Scan for the cell matching the given text and deliver its (x, y) coordinate at center. 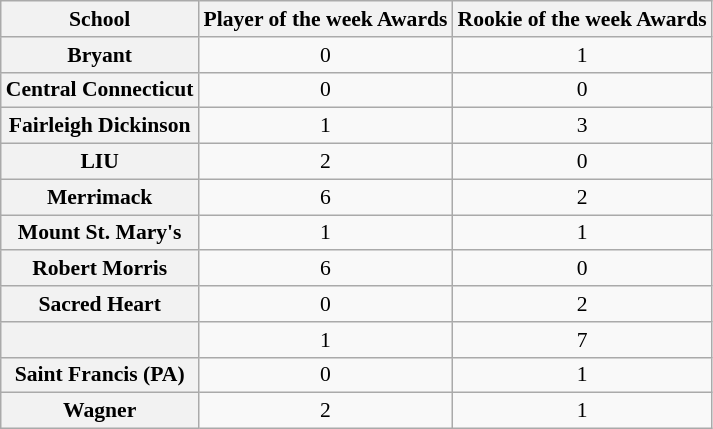
Saint Francis (PA) (100, 375)
LIU (100, 162)
Central Connecticut (100, 90)
Fairleigh Dickinson (100, 126)
Bryant (100, 55)
Player of the week Awards (326, 19)
Mount St. Mary's (100, 233)
Wagner (100, 411)
Rookie of the week Awards (582, 19)
Sacred Heart (100, 304)
7 (582, 340)
School (100, 19)
Merrimack (100, 197)
Robert Morris (100, 269)
3 (582, 126)
